Output the (X, Y) coordinate of the center of the cell containing the given text.  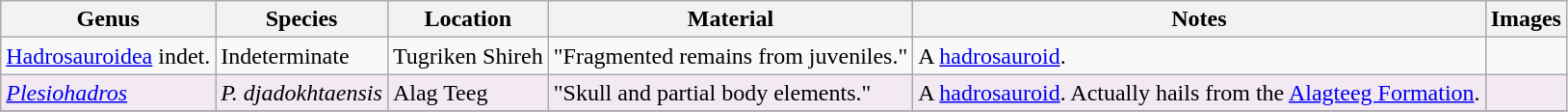
Hadrosauroidea indet. (108, 56)
Species (302, 19)
Material (730, 19)
Notes (1199, 19)
Tugriken Shireh (468, 56)
Plesiohadros (108, 93)
Images (1526, 19)
A hadrosauroid. Actually hails from the Alagteeg Formation. (1199, 93)
Alag Teeg (468, 93)
Genus (108, 19)
"Skull and partial body elements." (730, 93)
Indeterminate (302, 56)
P. djadokhtaensis (302, 93)
Location (468, 19)
"Fragmented remains from juveniles." (730, 56)
A hadrosauroid. (1199, 56)
